Identify which cell holds the provided text, then report its [X, Y] central coordinate. 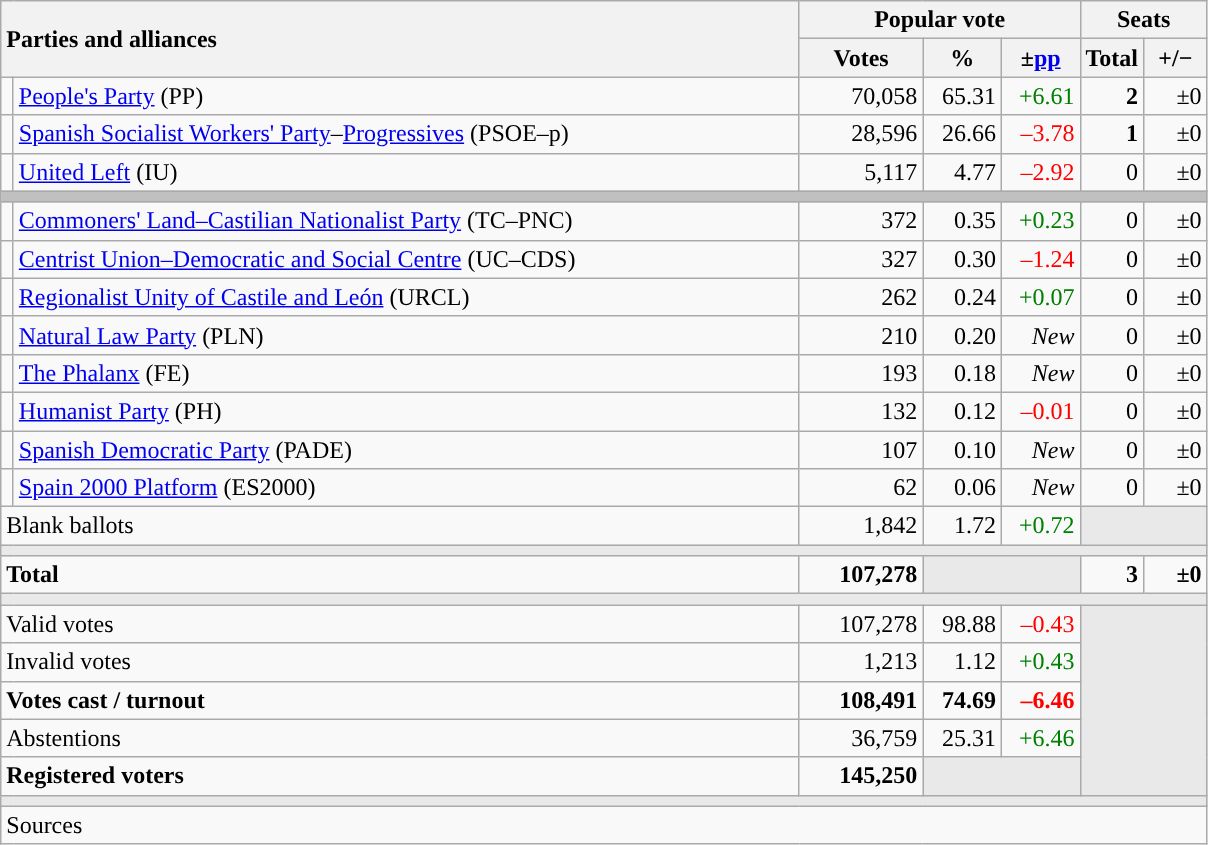
+6.61 [1040, 96]
Spain 2000 Platform (ES2000) [406, 488]
Spanish Democratic Party (PADE) [406, 449]
70,058 [861, 96]
327 [861, 259]
3 [1112, 575]
–0.43 [1040, 624]
2 [1112, 96]
+6.46 [1040, 738]
–0.01 [1040, 411]
108,491 [861, 700]
372 [861, 221]
262 [861, 297]
Spanish Socialist Workers' Party–Progressives (PSOE–p) [406, 134]
People's Party (PP) [406, 96]
0.06 [962, 488]
Regionalist Unity of Castile and León (URCL) [406, 297]
Votes cast / turnout [400, 700]
0.10 [962, 449]
1,213 [861, 662]
Humanist Party (PH) [406, 411]
4.77 [962, 172]
Centrist Union–Democratic and Social Centre (UC–CDS) [406, 259]
210 [861, 335]
Votes [861, 58]
Valid votes [400, 624]
+0.72 [1040, 526]
+/− [1176, 58]
132 [861, 411]
0.20 [962, 335]
–3.78 [1040, 134]
1 [1112, 134]
0.12 [962, 411]
% [962, 58]
±pp [1040, 58]
1.72 [962, 526]
+0.43 [1040, 662]
145,250 [861, 776]
28,596 [861, 134]
26.66 [962, 134]
36,759 [861, 738]
Blank ballots [400, 526]
65.31 [962, 96]
Natural Law Party (PLN) [406, 335]
–2.92 [1040, 172]
62 [861, 488]
Sources [604, 825]
107 [861, 449]
0.35 [962, 221]
+0.07 [1040, 297]
0.18 [962, 373]
25.31 [962, 738]
United Left (IU) [406, 172]
74.69 [962, 700]
–1.24 [1040, 259]
Popular vote [940, 20]
5,117 [861, 172]
193 [861, 373]
Invalid votes [400, 662]
1,842 [861, 526]
Commoners' Land–Castilian Nationalist Party (TC–PNC) [406, 221]
The Phalanx (FE) [406, 373]
+0.23 [1040, 221]
Seats [1144, 20]
1.12 [962, 662]
98.88 [962, 624]
Abstentions [400, 738]
–6.46 [1040, 700]
0.30 [962, 259]
Registered voters [400, 776]
Parties and alliances [400, 39]
0.24 [962, 297]
